Capture the cell that displays the provided text and extract its [X, Y] central coordinate. 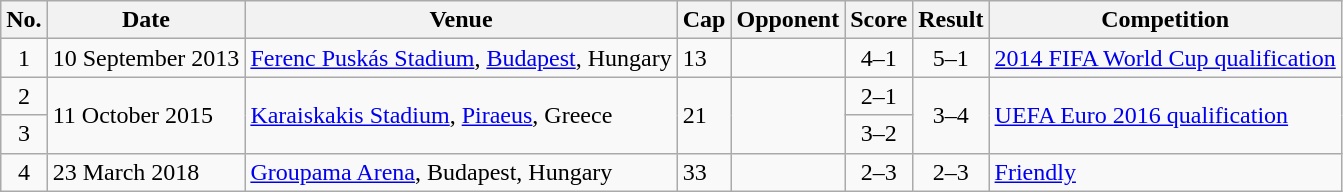
2–1 [879, 96]
Score [879, 20]
UEFA Euro 2016 qualification [1165, 115]
Karaiskakis Stadium, Piraeus, Greece [461, 115]
23 March 2018 [146, 172]
2 [24, 96]
4 [24, 172]
Groupama Arena, Budapest, Hungary [461, 172]
Result [951, 20]
Friendly [1165, 172]
11 October 2015 [146, 115]
13 [704, 58]
Date [146, 20]
1 [24, 58]
2014 FIFA World Cup qualification [1165, 58]
33 [704, 172]
3–2 [879, 134]
3 [24, 134]
5–1 [951, 58]
Ferenc Puskás Stadium, Budapest, Hungary [461, 58]
4–1 [879, 58]
10 September 2013 [146, 58]
No. [24, 20]
Competition [1165, 20]
21 [704, 115]
Cap [704, 20]
3–4 [951, 115]
Opponent [788, 20]
Venue [461, 20]
